Provide the [X, Y] coordinate of the cell's center where the given text is located.  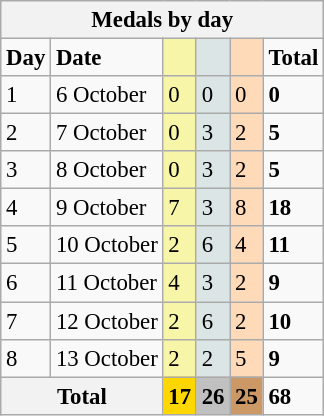
10 October [107, 245]
9 October [107, 208]
17 [180, 396]
7 October [107, 133]
Day [26, 58]
10 [293, 321]
68 [293, 396]
11 October [107, 283]
Medals by day [162, 20]
18 [293, 208]
13 October [107, 358]
6 October [107, 95]
11 [293, 245]
12 October [107, 321]
Date [107, 58]
26 [212, 396]
1 [26, 95]
8 October [107, 170]
25 [246, 396]
